Output the (X, Y) coordinate of the center of the cell containing the given text.  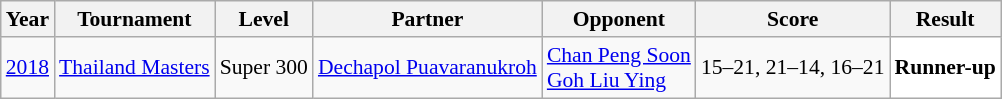
Year (28, 19)
Level (264, 19)
Runner-up (946, 68)
Dechapol Puavaranukroh (428, 68)
15–21, 21–14, 16–21 (793, 68)
Result (946, 19)
Opponent (619, 19)
Thailand Masters (134, 68)
2018 (28, 68)
Super 300 (264, 68)
Tournament (134, 19)
Score (793, 19)
Partner (428, 19)
Chan Peng Soon Goh Liu Ying (619, 68)
